Return the [X, Y] coordinate for the center point of the cell that contains the specified text.  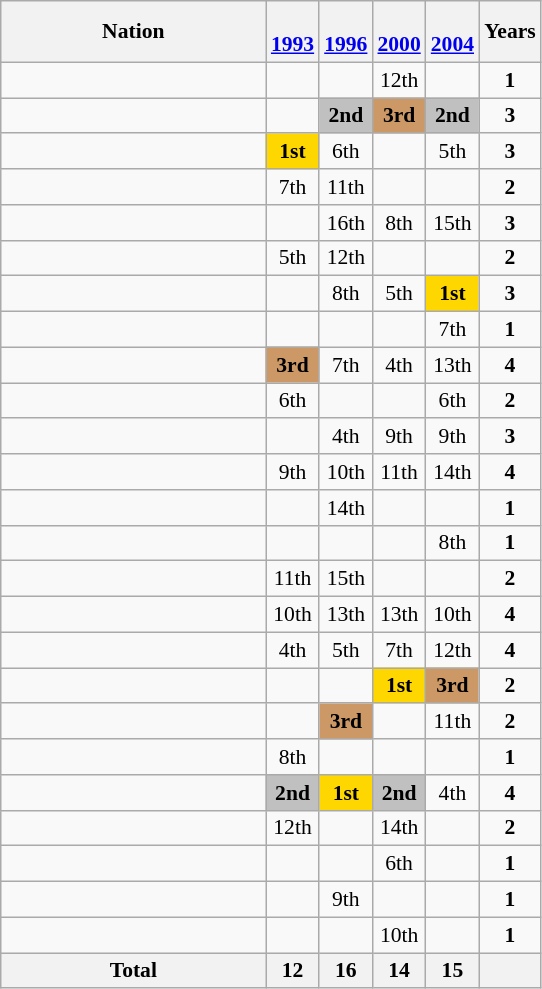
16th [346, 223]
2000 [398, 32]
Nation [134, 32]
16 [346, 971]
12 [292, 971]
1996 [346, 32]
14 [398, 971]
1993 [292, 32]
15 [452, 971]
2004 [452, 32]
Total [134, 971]
Years [510, 32]
